Output the [X, Y] coordinate of the center of the cell containing the given text.  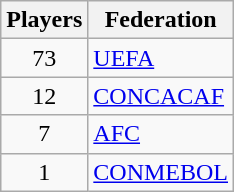
CONCACAF [161, 96]
UEFA [161, 58]
Players [44, 20]
7 [44, 134]
1 [44, 172]
AFC [161, 134]
Federation [161, 20]
73 [44, 58]
CONMEBOL [161, 172]
12 [44, 96]
